Return (X, Y) of the center of cell containing provided text 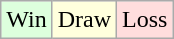
Loss (145, 20)
Draw (84, 20)
Win (26, 20)
